Identify which cell holds the provided text, then report its (x, y) central coordinate. 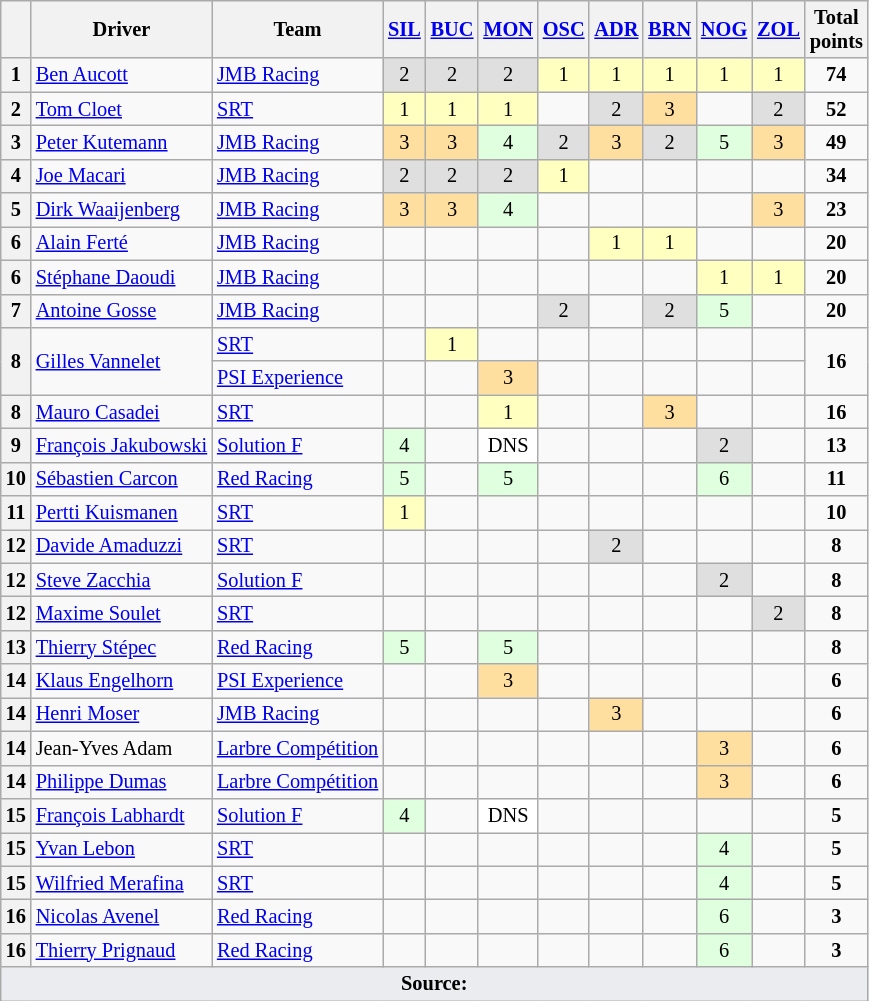
François Labhardt (122, 815)
49 (836, 142)
Mauro Casadei (122, 412)
23 (836, 210)
Davide Amaduzzi (122, 546)
Pertti Kuismanen (122, 513)
Wilfried Merafina (122, 883)
BUC (452, 29)
NOG (724, 29)
52 (836, 109)
9 (16, 445)
Team (298, 29)
SIL (404, 29)
7 (16, 311)
Thierry Stépec (122, 647)
Yvan Lebon (122, 849)
Maxime Soulet (122, 613)
Stéphane Daoudi (122, 277)
34 (836, 176)
ADR (616, 29)
Steve Zacchia (122, 580)
BRN (670, 29)
MON (508, 29)
Philippe Dumas (122, 782)
Driver (122, 29)
Totalpoints (836, 29)
Gilles Vannelet (122, 360)
Antoine Gosse (122, 311)
Thierry Prignaud (122, 950)
OSC (564, 29)
Dirk Waaijenberg (122, 210)
Sébastien Carcon (122, 479)
ZOL (778, 29)
Joe Macari (122, 176)
Peter Kutemann (122, 142)
Klaus Engelhorn (122, 681)
Source: (434, 984)
74 (836, 75)
Henri Moser (122, 714)
Tom Cloet (122, 109)
Jean-Yves Adam (122, 748)
François Jakubowski (122, 445)
Nicolas Avenel (122, 916)
Alain Ferté (122, 243)
Ben Aucott (122, 75)
